Capture the cell that displays the provided text and extract its [X, Y] central coordinate. 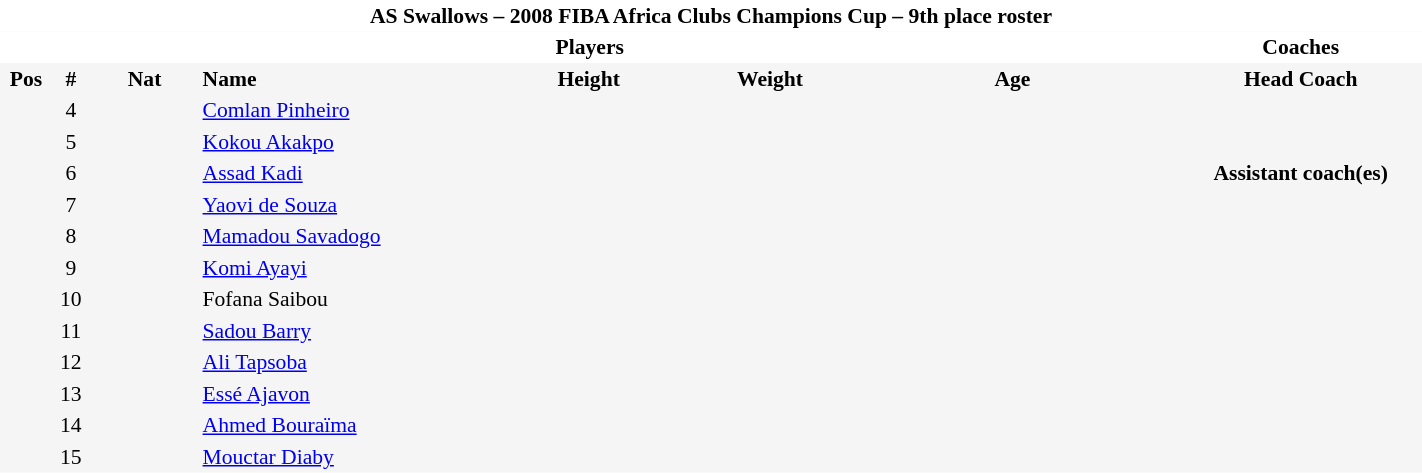
6 [70, 174]
AS Swallows – 2008 FIBA Africa Clubs Champions Cup – 9th place roster [711, 16]
Height [589, 79]
Mouctar Diaby [342, 457]
Mamadou Savadogo [342, 236]
Assistant coach(es) [1300, 174]
Assad Kadi [342, 174]
Kokou Akakpo [342, 142]
12 [70, 362]
5 [70, 142]
Essé Ajavon [342, 394]
10 [70, 300]
Comlan Pinheiro [342, 110]
Coaches [1300, 48]
Sadou Barry [342, 331]
Pos [26, 79]
Yaovi de Souza [342, 205]
7 [70, 205]
13 [70, 394]
Weight [770, 79]
Fofana Saibou [342, 300]
# [70, 79]
15 [70, 457]
4 [70, 110]
Ali Tapsoba [342, 362]
Name [342, 79]
14 [70, 426]
8 [70, 236]
Ahmed Bouraïma [342, 426]
9 [70, 268]
Age [1012, 79]
Head Coach [1300, 79]
Players [590, 48]
11 [70, 331]
Nat [145, 79]
Komi Ayayi [342, 268]
